Return the (x, y) coordinate for the center point of the cell that contains the specified text.  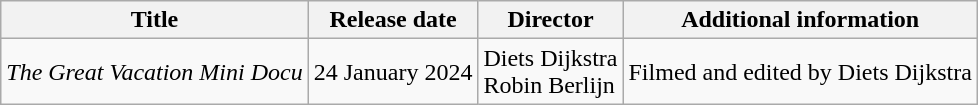
The Great Vacation Mini Docu (154, 72)
Additional information (800, 20)
24 January 2024 (393, 72)
Director (550, 20)
Release date (393, 20)
Title (154, 20)
Filmed and edited by Diets Dijkstra (800, 72)
Diets DijkstraRobin Berlijn (550, 72)
